Identify which cell holds the provided text, then report its [X, Y] central coordinate. 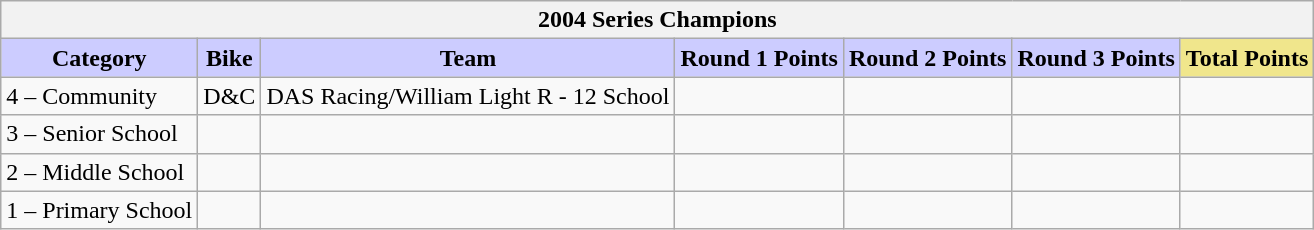
2004 Series Champions [658, 20]
Bike [230, 58]
Team [468, 58]
1 – Primary School [100, 210]
2 – Middle School [100, 172]
Round 3 Points [1096, 58]
4 – Community [100, 96]
Round 1 Points [759, 58]
Total Points [1247, 58]
D&C [230, 96]
Category [100, 58]
Round 2 Points [927, 58]
3 – Senior School [100, 134]
DAS Racing/William Light R - 12 School [468, 96]
